Search for the cell housing the specified text and yield its (X, Y) center coordinate. 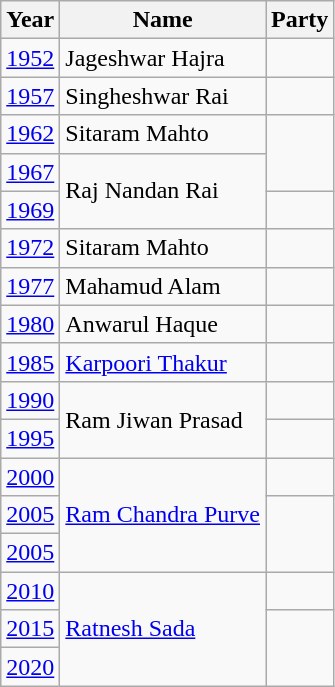
Ratnesh Sada (163, 629)
1952 (30, 58)
Ram Jiwan Prasad (163, 419)
1957 (30, 96)
1980 (30, 324)
1995 (30, 438)
2000 (30, 477)
1969 (30, 210)
Year (30, 20)
2015 (30, 629)
Name (163, 20)
Jageshwar Hajra (163, 58)
1985 (30, 362)
1967 (30, 172)
2010 (30, 591)
Anwarul Haque (163, 324)
Mahamud Alam (163, 286)
Raj Nandan Rai (163, 191)
Ram Chandra Purve (163, 515)
1962 (30, 134)
1977 (30, 286)
Karpoori Thakur (163, 362)
Party (300, 20)
2020 (30, 667)
1990 (30, 400)
Singheshwar Rai (163, 96)
1972 (30, 248)
